Detect which cell encompasses the target text, then output its (X, Y) center coordinate. 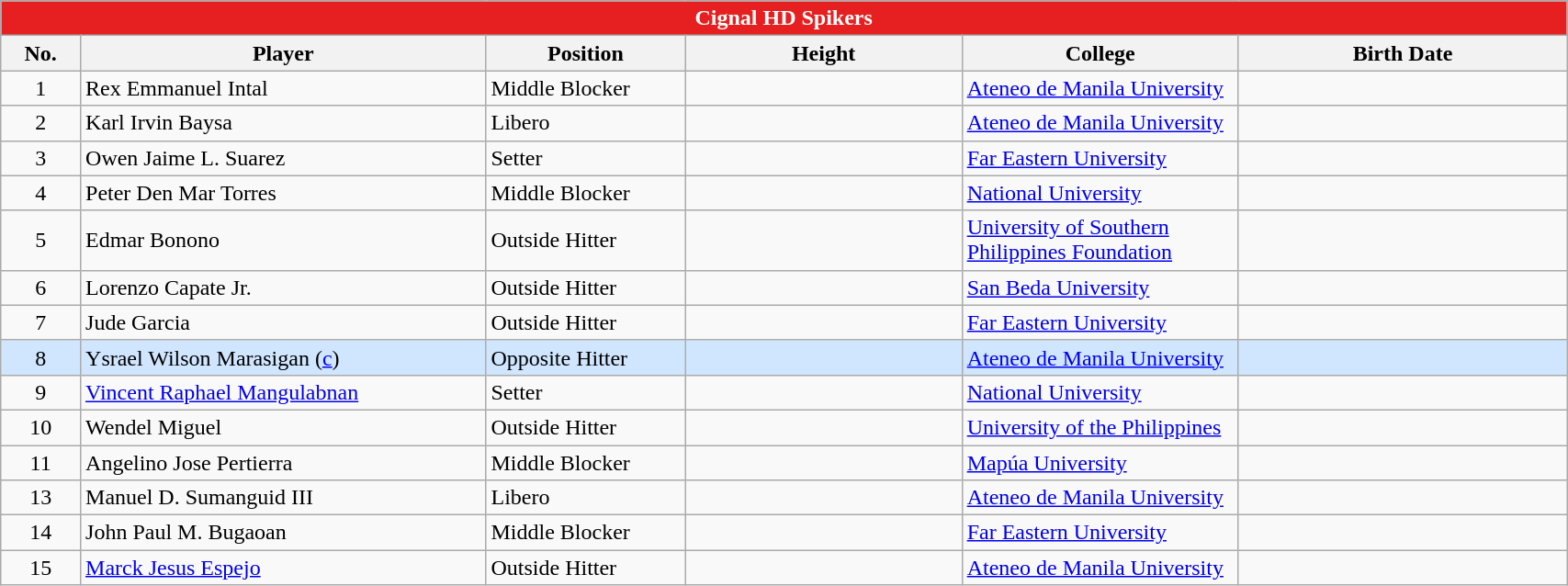
Vincent Raphael Mangulabnan (283, 392)
9 (40, 392)
Ysrael Wilson Marasigan (c) (283, 357)
College (1100, 53)
Position (586, 53)
4 (40, 193)
No. (40, 53)
Angelino Jose Pertierra (283, 462)
1 (40, 88)
Player (283, 53)
15 (40, 568)
6 (40, 287)
7 (40, 322)
10 (40, 427)
University of the Philippines (1100, 427)
8 (40, 357)
2 (40, 123)
Marck Jesus Espejo (283, 568)
Manuel D. Sumanguid III (283, 498)
John Paul M. Bugaoan (283, 533)
Height (823, 53)
Owen Jaime L. Suarez (283, 158)
14 (40, 533)
Edmar Bonono (283, 241)
5 (40, 241)
Karl Irvin Baysa (283, 123)
Opposite Hitter (586, 357)
Birth Date (1402, 53)
Wendel Miguel (283, 427)
Lorenzo Capate Jr. (283, 287)
3 (40, 158)
Cignal HD Spikers (784, 18)
11 (40, 462)
Mapúa University (1100, 462)
Jude Garcia (283, 322)
13 (40, 498)
University of Southern Philippines Foundation (1100, 241)
Peter Den Mar Torres (283, 193)
San Beda University (1100, 287)
Rex Emmanuel Intal (283, 88)
